Output the (X, Y) coordinate of the center of the cell containing the given text.  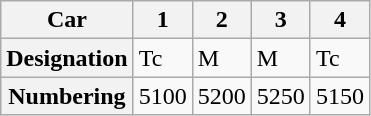
5200 (222, 96)
3 (280, 20)
5100 (162, 96)
4 (340, 20)
5150 (340, 96)
5250 (280, 96)
Car (67, 20)
1 (162, 20)
Designation (67, 58)
Numbering (67, 96)
2 (222, 20)
